Locate the cell with the specified text and output its [X, Y] center coordinate. 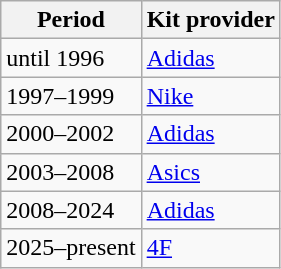
Nike [210, 96]
until 1996 [71, 58]
4F [210, 248]
1997–1999 [71, 96]
2008–2024 [71, 210]
Period [71, 20]
2025–present [71, 248]
Kit provider [210, 20]
2003–2008 [71, 172]
Asics [210, 172]
2000–2002 [71, 134]
